For the text-containing cell, return its midpoint in (X, Y) coordinate format. 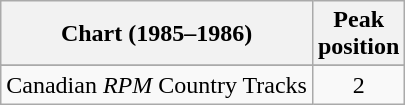
Peakposition (358, 34)
Chart (1985–1986) (157, 34)
2 (358, 85)
Canadian RPM Country Tracks (157, 85)
